Capture the cell that displays the provided text and extract its [X, Y] central coordinate. 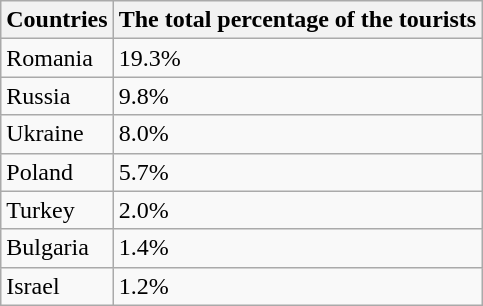
Bulgaria [57, 248]
Israel [57, 286]
5.7% [298, 172]
1.2% [298, 286]
19.3% [298, 58]
Turkey [57, 210]
Poland [57, 172]
Russia [57, 96]
Ukraine [57, 134]
2.0% [298, 210]
8.0% [298, 134]
The total percentage of the tourists [298, 20]
9.8% [298, 96]
1.4% [298, 248]
Countries [57, 20]
Romania [57, 58]
